For the text-containing cell, return its midpoint in (x, y) coordinate format. 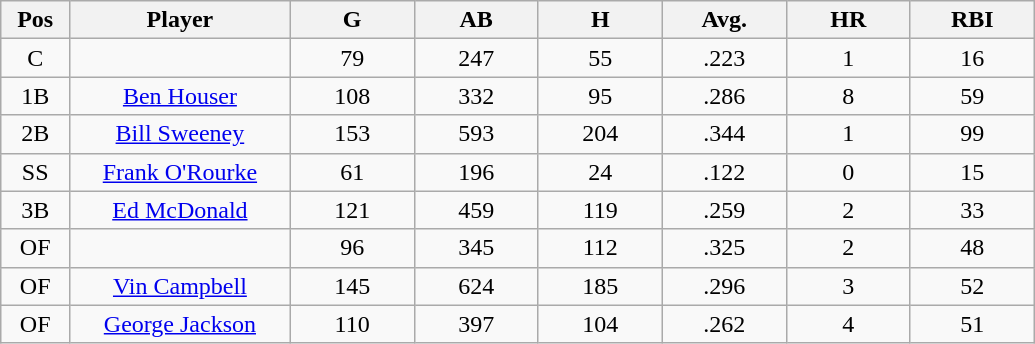
48 (972, 248)
Ben Houser (180, 96)
15 (972, 172)
33 (972, 210)
AB (476, 20)
Vin Campbell (180, 286)
332 (476, 96)
.122 (724, 172)
51 (972, 324)
.223 (724, 58)
153 (352, 134)
Pos (36, 20)
.286 (724, 96)
Player (180, 20)
Avg. (724, 20)
99 (972, 134)
345 (476, 248)
459 (476, 210)
George Jackson (180, 324)
HR (848, 20)
16 (972, 58)
112 (600, 248)
145 (352, 286)
.344 (724, 134)
95 (600, 96)
24 (600, 172)
624 (476, 286)
55 (600, 58)
79 (352, 58)
397 (476, 324)
108 (352, 96)
1B (36, 96)
.259 (724, 210)
59 (972, 96)
119 (600, 210)
110 (352, 324)
.296 (724, 286)
H (600, 20)
196 (476, 172)
104 (600, 324)
185 (600, 286)
G (352, 20)
52 (972, 286)
0 (848, 172)
Ed McDonald (180, 210)
3 (848, 286)
SS (36, 172)
61 (352, 172)
593 (476, 134)
.262 (724, 324)
C (36, 58)
RBI (972, 20)
121 (352, 210)
.325 (724, 248)
Bill Sweeney (180, 134)
3B (36, 210)
Frank O'Rourke (180, 172)
2B (36, 134)
96 (352, 248)
204 (600, 134)
247 (476, 58)
4 (848, 324)
8 (848, 96)
